Return the [x, y] coordinate for the center point of the cell that contains the specified text.  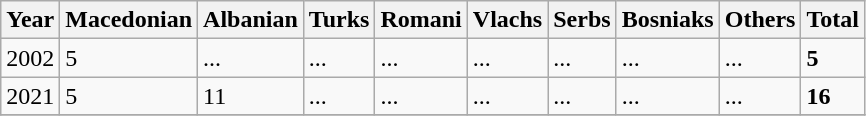
2002 [30, 58]
2021 [30, 96]
Albanian [251, 20]
16 [833, 96]
Total [833, 20]
Vlachs [507, 20]
Turks [339, 20]
11 [251, 96]
Year [30, 20]
Macedonian [129, 20]
Bosniaks [668, 20]
Serbs [582, 20]
Romani [421, 20]
Others [760, 20]
